Return [X, Y] of the center of cell containing provided text 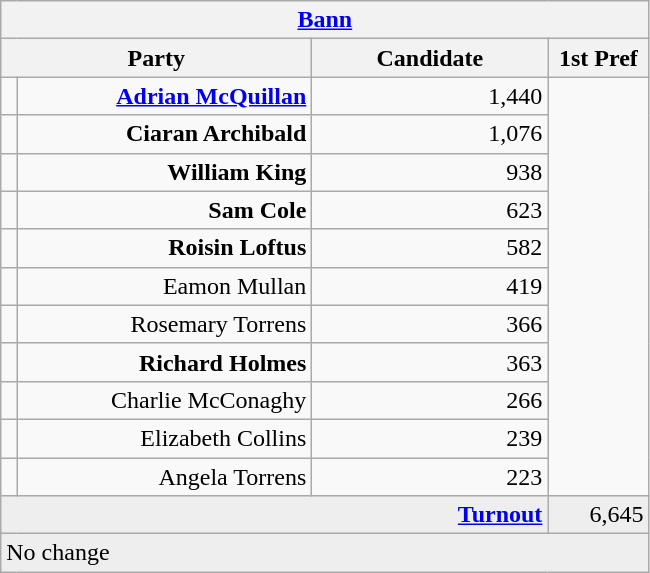
Turnout [274, 515]
266 [430, 400]
Candidate [430, 58]
Charlie McConaghy [164, 400]
582 [430, 248]
366 [430, 324]
Roisin Loftus [164, 248]
239 [430, 438]
223 [430, 477]
938 [430, 172]
William King [164, 172]
Party [156, 58]
419 [430, 286]
623 [430, 210]
1st Pref [598, 58]
1,076 [430, 134]
Elizabeth Collins [164, 438]
Rosemary Torrens [164, 324]
6,645 [598, 515]
Adrian McQuillan [164, 96]
Ciaran Archibald [164, 134]
No change [325, 553]
363 [430, 362]
Eamon Mullan [164, 286]
Bann [325, 20]
Sam Cole [164, 210]
Angela Torrens [164, 477]
1,440 [430, 96]
Richard Holmes [164, 362]
